Return the (x, y) coordinate for the center point of the cell that contains the specified text.  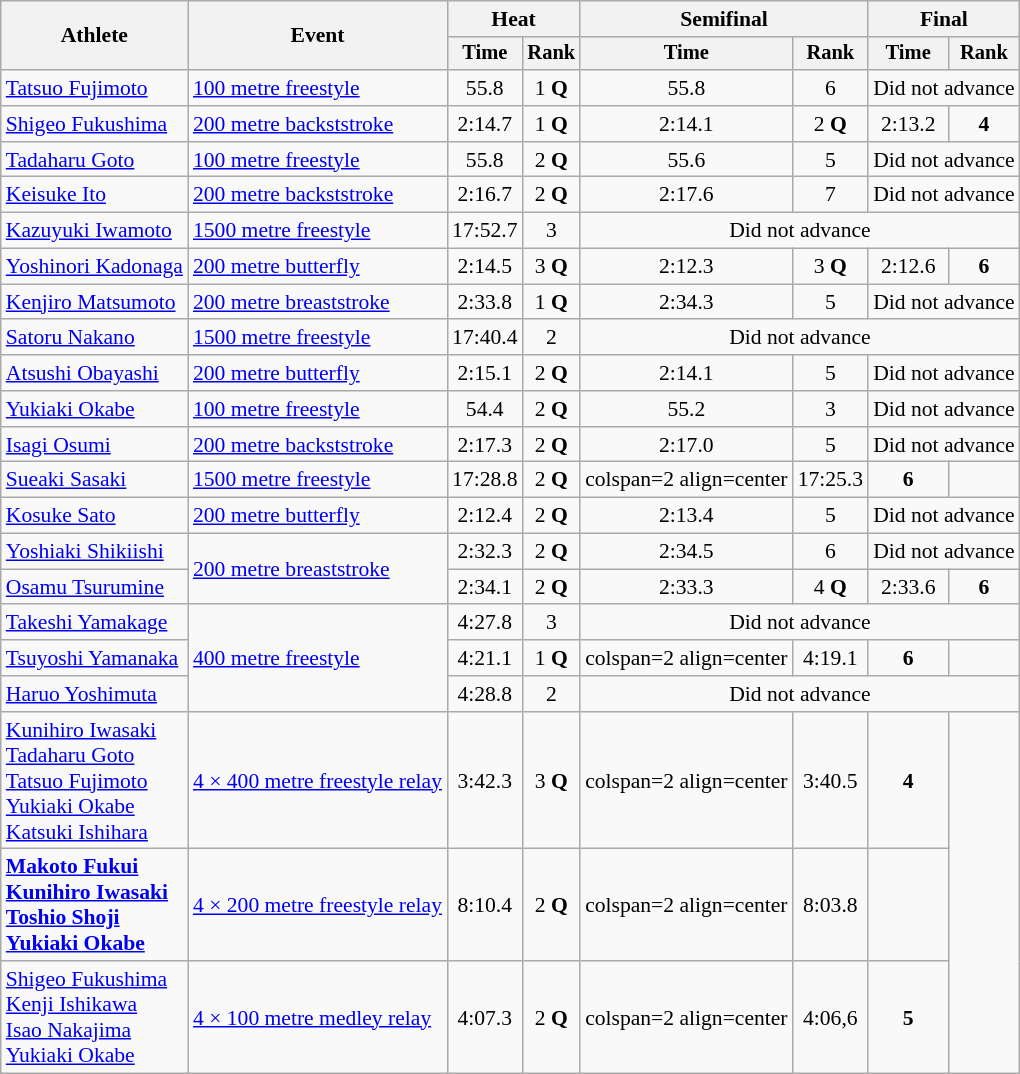
8:03.8 (830, 905)
2:14.7 (484, 124)
Kazuyuki Iwamoto (94, 231)
Tadaharu Goto (94, 160)
54.4 (484, 409)
4:19.1 (830, 658)
2:17.6 (686, 195)
2:34.5 (686, 552)
Osamu Tsurumine (94, 587)
4:21.1 (484, 658)
3:40.5 (830, 781)
Yoshinori Kadonaga (94, 267)
4 Q (830, 587)
55.6 (686, 160)
4:06,6 (830, 1017)
Atsushi Obayashi (94, 373)
2:33.8 (484, 302)
Tsuyoshi Yamanaka (94, 658)
2:13.2 (908, 124)
Shigeo Fukushima (94, 124)
Makoto FukuiKunihiro IwasakiToshio ShojiYukiaki Okabe (94, 905)
Yukiaki Okabe (94, 409)
2:33.6 (908, 587)
8:10.4 (484, 905)
2:34.3 (686, 302)
Event (318, 36)
55.2 (686, 409)
Keisuke Ito (94, 195)
2:32.3 (484, 552)
2:17.0 (686, 445)
4:27.8 (484, 623)
Tatsuo Fujimoto (94, 88)
Isagi Osumi (94, 445)
2:16.7 (484, 195)
Yoshiaki Shikiishi (94, 552)
4 × 100 metre medley relay (318, 1017)
400 metre freestyle (318, 658)
7 (830, 195)
Sueaki Sasaki (94, 480)
Shigeo FukushimaKenji IshikawaIsao NakajimaYukiaki Okabe (94, 1017)
Haruo Yoshimuta (94, 694)
2:34.1 (484, 587)
Heat (514, 19)
2:17.3 (484, 445)
2:12.4 (484, 516)
3:42.3 (484, 781)
2:15.1 (484, 373)
Final (944, 19)
17:28.8 (484, 480)
17:25.3 (830, 480)
Satoru Nakano (94, 338)
Semifinal (724, 19)
Kenjiro Matsumoto (94, 302)
4:28.8 (484, 694)
Kosuke Sato (94, 516)
17:52.7 (484, 231)
4 × 400 metre freestyle relay (318, 781)
Takeshi Yamakage (94, 623)
17:40.4 (484, 338)
Kunihiro IwasakiTadaharu GotoTatsuo FujimotoYukiaki OkabeKatsuki Ishihara (94, 781)
2:33.3 (686, 587)
2:12.6 (908, 267)
2:14.5 (484, 267)
4:07.3 (484, 1017)
2:12.3 (686, 267)
Athlete (94, 36)
4 × 200 metre freestyle relay (318, 905)
2:13.4 (686, 516)
